Capture the cell that displays the provided text and extract its (x, y) central coordinate. 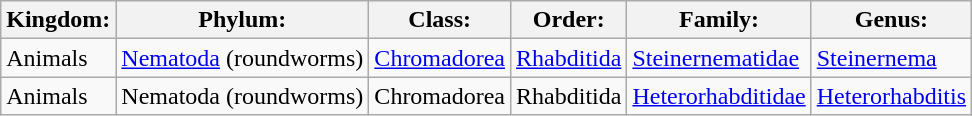
Steinernema (891, 58)
Kingdom: (58, 20)
Heterorhabditis (891, 96)
Class: (440, 20)
Heterorhabditidae (719, 96)
Genus: (891, 20)
Steinernematidae (719, 58)
Phylum: (242, 20)
Order: (569, 20)
Family: (719, 20)
